For the text-containing cell, return its midpoint in [x, y] coordinate format. 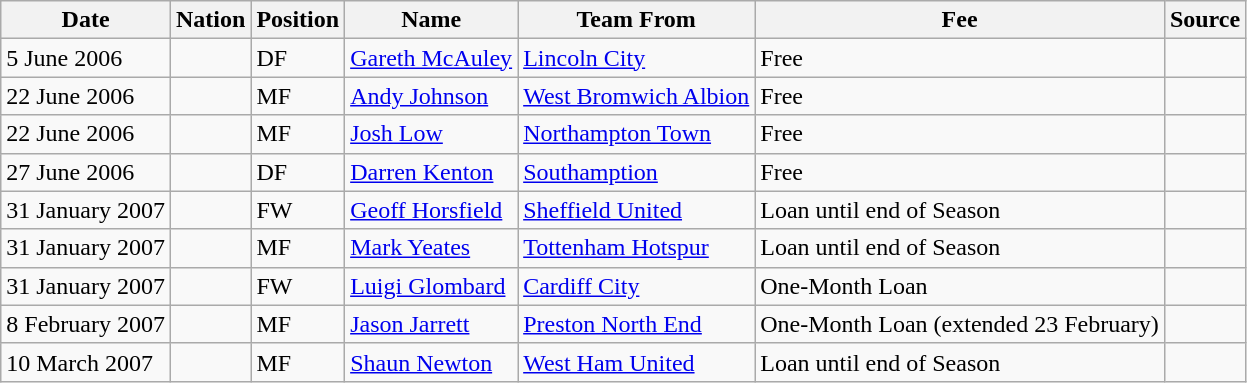
Sheffield United [636, 210]
West Ham United [636, 362]
27 June 2006 [86, 172]
Position [298, 20]
One-Month Loan [960, 286]
Cardiff City [636, 286]
Name [432, 20]
Date [86, 20]
West Bromwich Albion [636, 96]
Lincoln City [636, 58]
Source [1204, 20]
Nation [210, 20]
Fee [960, 20]
Tottenham Hotspur [636, 248]
Jason Jarrett [432, 324]
Team From [636, 20]
8 February 2007 [86, 324]
Mark Yeates [432, 248]
Geoff Horsfield [432, 210]
One-Month Loan (extended 23 February) [960, 324]
Shaun Newton [432, 362]
Andy Johnson [432, 96]
10 March 2007 [86, 362]
Gareth McAuley [432, 58]
Southamption [636, 172]
Darren Kenton [432, 172]
Josh Low [432, 134]
Preston North End [636, 324]
Northampton Town [636, 134]
Luigi Glombard [432, 286]
5 June 2006 [86, 58]
